Scan for the cell matching the given text and deliver its (x, y) coordinate at center. 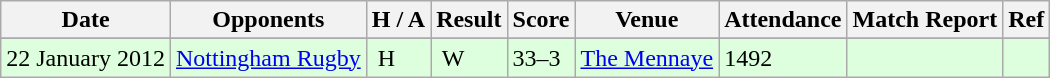
Result (469, 20)
Ref (1026, 20)
The Mennaye (647, 58)
Opponents (268, 20)
Score (541, 20)
Venue (647, 20)
Date (86, 20)
33–3 (541, 58)
1492 (783, 58)
22 January 2012 (86, 58)
H / A (398, 20)
Nottingham Rugby (268, 58)
Match Report (925, 20)
Attendance (783, 20)
H (398, 58)
W (469, 58)
